For the text-containing cell, return its midpoint in (X, Y) coordinate format. 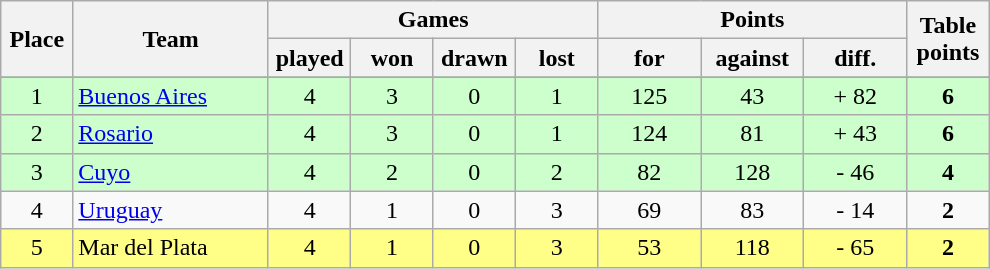
diff. (856, 58)
for (650, 58)
83 (752, 210)
82 (650, 172)
- 14 (856, 210)
53 (650, 248)
Mar del Plata (171, 248)
43 (752, 96)
124 (650, 134)
against (752, 58)
- 65 (856, 248)
Uruguay (171, 210)
Points (752, 20)
69 (650, 210)
81 (752, 134)
Tablepoints (948, 39)
Team (171, 39)
drawn (474, 58)
won (392, 58)
Rosario (171, 134)
+ 43 (856, 134)
played (309, 58)
125 (650, 96)
118 (752, 248)
lost (557, 58)
128 (752, 172)
Place (37, 39)
+ 82 (856, 96)
- 46 (856, 172)
Games (432, 20)
5 (37, 248)
Cuyo (171, 172)
Buenos Aires (171, 96)
